Find where the given text appears and provide that cell's center as (x, y) coordinate. 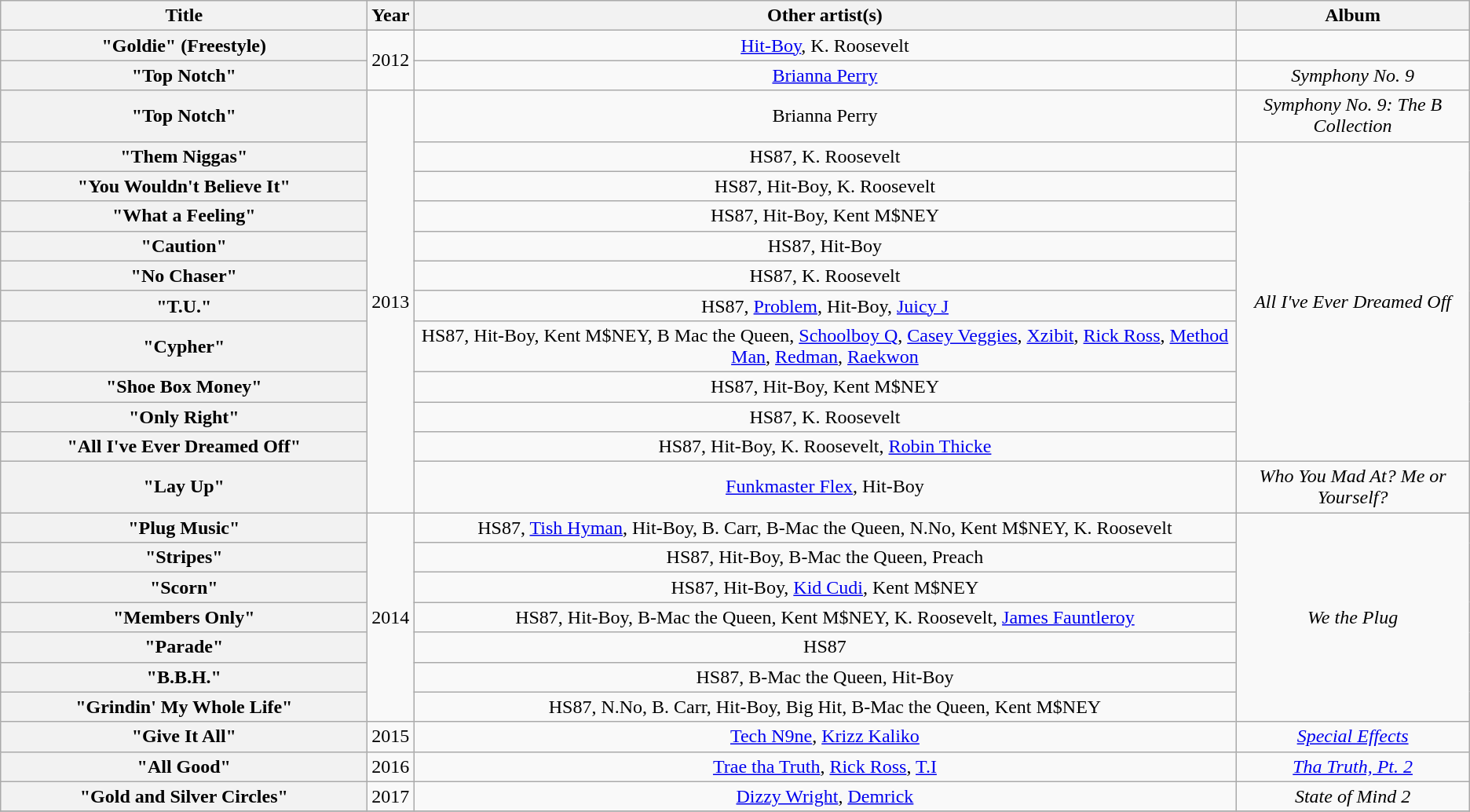
"Goldie" (Freestyle) (184, 46)
HS87, Hit-Boy, B-Mac the Queen, Kent M$NEY, K. Roosevelt, James Fauntleroy (825, 617)
Dizzy Wright, Demrick (825, 796)
HS87, Hit-Boy (825, 246)
Other artist(s) (825, 16)
Year (391, 16)
2014 (391, 617)
Funkmaster Flex, Hit-Boy (825, 487)
Symphony No. 9: The B Collection (1352, 116)
HS87, Hit-Boy, Kent M$NEY, B Mac the Queen, Schoolboy Q, Casey Veggies, Xzibit, Rick Ross, Method Man, Redman, Raekwon (825, 346)
Tech N9ne, Krizz Kaliko (825, 737)
"You Wouldn't Believe It" (184, 186)
"All Good" (184, 766)
HS87, Tish Hyman, Hit-Boy, B. Carr, B-Mac the Queen, N.No, Kent M$NEY, K. Roosevelt (825, 528)
"Lay Up" (184, 487)
HS87, Hit-Boy, K. Roosevelt (825, 186)
Tha Truth, Pt. 2 (1352, 766)
"Shoe Box Money" (184, 386)
2016 (391, 766)
HS87, Hit-Boy, K. Roosevelt, Robin Thicke (825, 447)
2012 (391, 60)
"All I've Ever Dreamed Off" (184, 447)
HS87, B-Mac the Queen, Hit-Boy (825, 677)
"Gold and Silver Circles" (184, 796)
HS87, N.No, B. Carr, Hit-Boy, Big Hit, B-Mac the Queen, Kent M$NEY (825, 707)
HS87, Hit-Boy, B-Mac the Queen, Preach (825, 558)
"T.U." (184, 305)
HS87, Problem, Hit-Boy, Juicy J (825, 305)
Hit-Boy, K. Roosevelt (825, 46)
"Give It All" (184, 737)
Title (184, 16)
"B.B.H." (184, 677)
Who You Mad At? Me or Yourself? (1352, 487)
"Plug Music" (184, 528)
Special Effects (1352, 737)
"Caution" (184, 246)
"No Chaser" (184, 276)
HS87, Hit-Boy, Kid Cudi, Kent M$NEY (825, 587)
"Only Right" (184, 417)
2017 (391, 796)
Trae tha Truth, Rick Ross, T.I (825, 766)
"What a Feeling" (184, 216)
Album (1352, 16)
All I've Ever Dreamed Off (1352, 302)
We the Plug (1352, 617)
"Them Niggas" (184, 156)
"Members Only" (184, 617)
"Parade" (184, 647)
2013 (391, 302)
2015 (391, 737)
HS87 (825, 647)
"Grindin' My Whole Life" (184, 707)
State of Mind 2 (1352, 796)
"Stripes" (184, 558)
"Scorn" (184, 587)
Symphony No. 9 (1352, 75)
"Cypher" (184, 346)
